Output the (X, Y) coordinate of the center of the cell containing the given text.  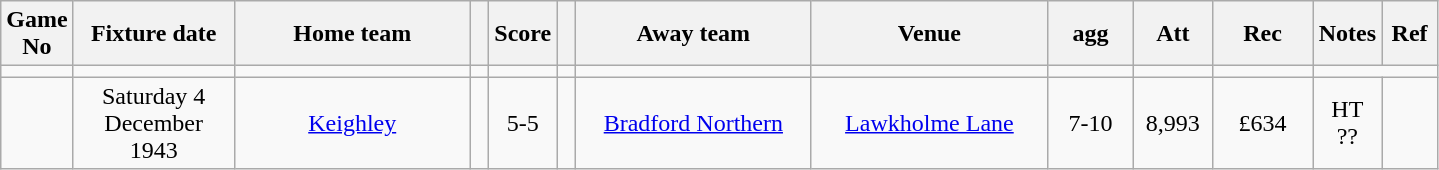
Notes (1347, 34)
agg (1090, 34)
Att (1174, 34)
Ref (1410, 34)
Keighley (352, 123)
Score (523, 34)
Fixture date (154, 34)
Home team (352, 34)
£634 (1262, 123)
Saturday 4 December 1943 (154, 123)
7-10 (1090, 123)
Away team (693, 34)
Rec (1262, 34)
HT ?? (1347, 123)
5-5 (523, 123)
Venue (929, 34)
Bradford Northern (693, 123)
8,993 (1174, 123)
Lawkholme Lane (929, 123)
Game No (37, 34)
